Identify which cell holds the provided text, then report its (x, y) central coordinate. 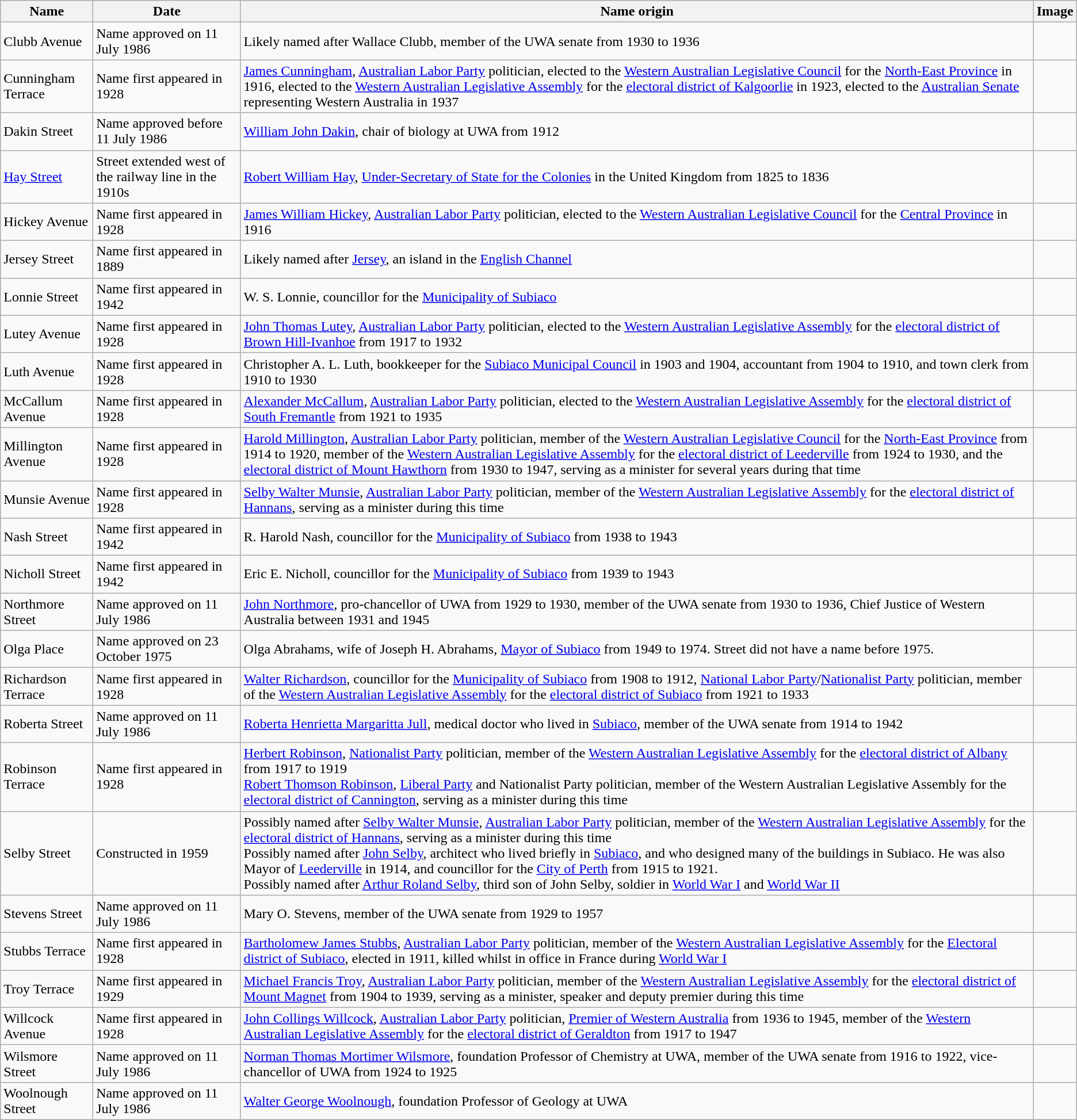
Olga Place (47, 649)
Name first appeared in 1889 (167, 259)
Roberta Street (47, 724)
Nicholl Street (47, 574)
Richardson Terrace (47, 687)
Name origin (637, 12)
Name (47, 12)
Christopher A. L. Luth, bookkeeper for the Subiaco Municipal Council in 1903 and 1904, accountant from 1904 to 1910, and town clerk from 1910 to 1930 (637, 372)
R. Harold Nash, councillor for the Municipality of Subiaco from 1938 to 1943 (637, 537)
Olga Abrahams, wife of Joseph H. Abrahams, Mayor of Subiaco from 1949 to 1974. Street did not have a name before 1975. (637, 649)
Dakin Street (47, 131)
Stubbs Terrace (47, 951)
Hay Street (47, 177)
Luth Avenue (47, 372)
Eric E. Nicholl, councillor for the Municipality of Subiaco from 1939 to 1943 (637, 574)
Nash Street (47, 537)
Jersey Street (47, 259)
James William Hickey, Australian Labor Party politician, elected to the Western Australian Legislative Council for the Central Province in 1916 (637, 222)
Image (1055, 12)
Robert William Hay, Under-Secretary of State for the Colonies in the United Kingdom from 1825 to 1836 (637, 177)
Mary O. Stevens, member of the UWA senate from 1929 to 1957 (637, 913)
Munsie Avenue (47, 499)
Wilsmore Street (47, 1063)
Likely named after Jersey, an island in the English Channel (637, 259)
Street extended west of the railway line in the 1910s (167, 177)
Roberta Henrietta Margaritta Jull, medical doctor who lived in Subiaco, member of the UWA senate from 1914 to 1942 (637, 724)
Robinson Terrace (47, 777)
Troy Terrace (47, 988)
Date (167, 12)
Lonnie Street (47, 297)
Lutey Avenue (47, 334)
Hickey Avenue (47, 222)
Name approved before 11 July 1986 (167, 131)
Northmore Street (47, 612)
McCallum Avenue (47, 408)
Cunningham Terrace (47, 86)
William John Dakin, chair of biology at UWA from 1912 (637, 131)
Stevens Street (47, 913)
Selby Street (47, 853)
Walter George Woolnough, foundation Professor of Geology at UWA (637, 1101)
Woolnough Street (47, 1101)
W. S. Lonnie, councillor for the Municipality of Subiaco (637, 297)
Likely named after Wallace Clubb, member of the UWA senate from 1930 to 1936 (637, 41)
Millington Avenue (47, 454)
Constructed in 1959 (167, 853)
Clubb Avenue (47, 41)
Willcock Avenue (47, 1026)
Name first appeared in 1929 (167, 988)
Name approved on 23 October 1975 (167, 649)
